Return the [X, Y] coordinate for the center point of the cell that contains the specified text.  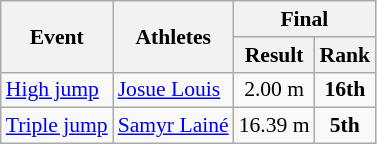
Athletes [174, 36]
High jump [57, 90]
16th [346, 90]
Triple jump [57, 126]
2.00 m [274, 90]
16.39 m [274, 126]
Final [304, 19]
5th [346, 126]
Samyr Lainé [174, 126]
Josue Louis [174, 90]
Event [57, 36]
Result [274, 55]
Rank [346, 55]
